Provide the (x, y) coordinate of the cell's center where the given text is located.  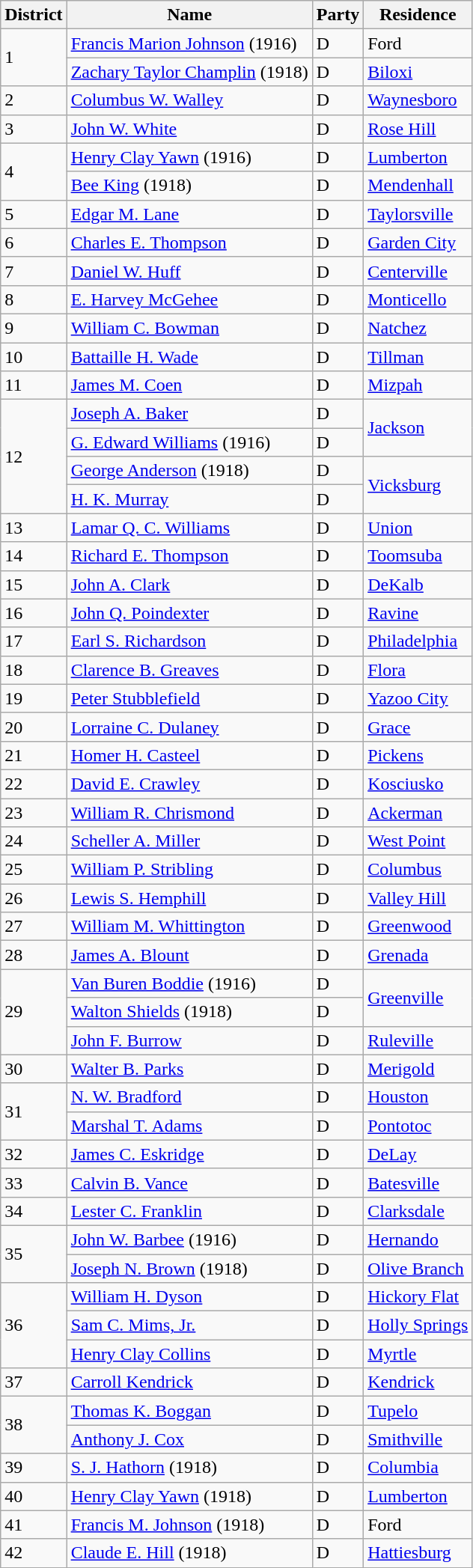
Calvin B. Vance (189, 1183)
Olive Branch (418, 1269)
Garden City (418, 242)
West Point (418, 841)
James M. Coen (189, 385)
Tillman (418, 357)
Henry Clay Collins (189, 1354)
35 (34, 1254)
John F. Burrow (189, 1040)
41 (34, 1525)
9 (34, 328)
S. J. Hathorn (1918) (189, 1468)
30 (34, 1069)
Battaille H. Wade (189, 357)
Ruleville (418, 1040)
Ravine (418, 613)
Scheller A. Miller (189, 841)
13 (34, 528)
Pontotoc (418, 1126)
Biloxi (418, 72)
DeLay (418, 1154)
E. Harvey McGehee (189, 299)
Grenada (418, 955)
Van Buren Boddie (1916) (189, 983)
Joseph N. Brown (1918) (189, 1269)
28 (34, 955)
21 (34, 755)
John W. White (189, 129)
Earl S. Richardson (189, 641)
11 (34, 385)
Lester C. Franklin (189, 1211)
Kendrick (418, 1382)
Edgar M. Lane (189, 214)
James C. Eskridge (189, 1154)
1 (34, 58)
William C. Bowman (189, 328)
Holly Springs (418, 1326)
Merigold (418, 1069)
Sam C. Mims, Jr. (189, 1326)
James A. Blount (189, 955)
District (34, 15)
Vicksburg (418, 485)
Marshal T. Adams (189, 1126)
Columbus (418, 870)
Zachary Taylor Champlin (1918) (189, 72)
Houston (418, 1097)
Waynesboro (418, 100)
38 (34, 1425)
7 (34, 271)
27 (34, 927)
Columbus W. Walley (189, 100)
17 (34, 641)
Flora (418, 670)
Peter Stubblefield (189, 698)
Henry Clay Yawn (1916) (189, 157)
Anthony J. Cox (189, 1439)
Party (338, 15)
Carroll Kendrick (189, 1382)
5 (34, 214)
Richard E. Thompson (189, 556)
William M. Whittington (189, 927)
Pickens (418, 755)
Toomsuba (418, 556)
William H. Dyson (189, 1297)
19 (34, 698)
Natchez (418, 328)
Centerville (418, 271)
Yazoo City (418, 698)
15 (34, 585)
Bee King (1918) (189, 186)
Francis M. Johnson (1918) (189, 1525)
23 (34, 812)
Mendenhall (418, 186)
22 (34, 784)
Claude E. Hill (1918) (189, 1553)
Greenwood (418, 927)
Clarksdale (418, 1211)
Walter B. Parks (189, 1069)
Greenville (418, 998)
10 (34, 357)
Jackson (418, 428)
16 (34, 613)
Batesville (418, 1183)
Hattiesburg (418, 1553)
Walton Shields (1918) (189, 1012)
14 (34, 556)
William P. Stribling (189, 870)
G. Edward Williams (1916) (189, 442)
Tupelo (418, 1411)
36 (34, 1326)
Charles E. Thompson (189, 242)
William R. Chrismond (189, 812)
31 (34, 1111)
Kosciusko (418, 784)
Clarence B. Greaves (189, 670)
Valley Hill (418, 898)
N. W. Bradford (189, 1097)
12 (34, 457)
Columbia (418, 1468)
24 (34, 841)
Hickory Flat (418, 1297)
34 (34, 1211)
Daniel W. Huff (189, 271)
Name (189, 15)
29 (34, 1012)
Rose Hill (418, 129)
Myrtle (418, 1354)
Henry Clay Yawn (1918) (189, 1496)
Union (418, 528)
Grace (418, 727)
H. K. Murray (189, 499)
George Anderson (1918) (189, 471)
37 (34, 1382)
Hernando (418, 1239)
DeKalb (418, 585)
20 (34, 727)
42 (34, 1553)
39 (34, 1468)
Smithville (418, 1439)
8 (34, 299)
32 (34, 1154)
3 (34, 129)
Homer H. Casteel (189, 755)
Residence (418, 15)
Taylorsville (418, 214)
Lamar Q. C. Williams (189, 528)
Francis Marion Johnson (1916) (189, 43)
Mizpah (418, 385)
26 (34, 898)
4 (34, 171)
33 (34, 1183)
18 (34, 670)
Joseph A. Baker (189, 414)
Lorraine C. Dulaney (189, 727)
Thomas K. Boggan (189, 1411)
40 (34, 1496)
6 (34, 242)
David E. Crawley (189, 784)
Philadelphia (418, 641)
Lewis S. Hemphill (189, 898)
John W. Barbee (1916) (189, 1239)
John Q. Poindexter (189, 613)
2 (34, 100)
Monticello (418, 299)
John A. Clark (189, 585)
25 (34, 870)
Ackerman (418, 812)
